From the cell containing the given text, extract its center point as (x, y) coordinate. 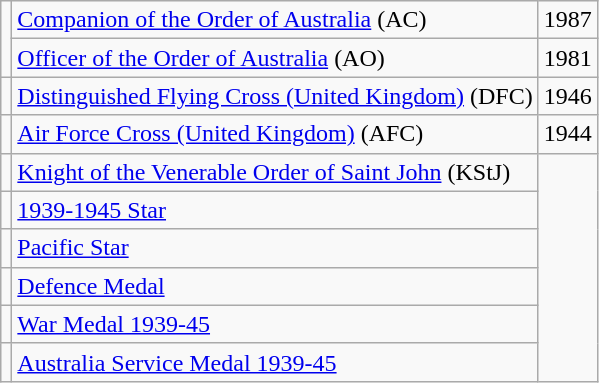
Air Force Cross (United Kingdom) (AFC) (275, 134)
Companion of the Order of Australia (AC) (275, 20)
Defence Medal (275, 286)
1944 (568, 134)
1981 (568, 58)
Knight of the Venerable Order of Saint John (KStJ) (275, 172)
Pacific Star (275, 248)
War Medal 1939-45 (275, 324)
Distinguished Flying Cross (United Kingdom) (DFC) (275, 96)
Australia Service Medal 1939-45 (275, 362)
1946 (568, 96)
1987 (568, 20)
Officer of the Order of Australia (AO) (275, 58)
1939-1945 Star (275, 210)
